Return [X, Y] of the center of cell containing provided text 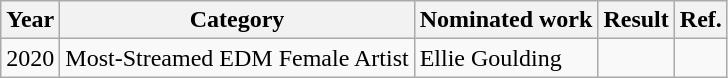
Ellie Goulding [506, 58]
Result [636, 20]
Ref. [700, 20]
Most-Streamed EDM Female Artist [237, 58]
2020 [30, 58]
Category [237, 20]
Nominated work [506, 20]
Year [30, 20]
